Return the (x, y) coordinate for the center point of the cell that contains the specified text.  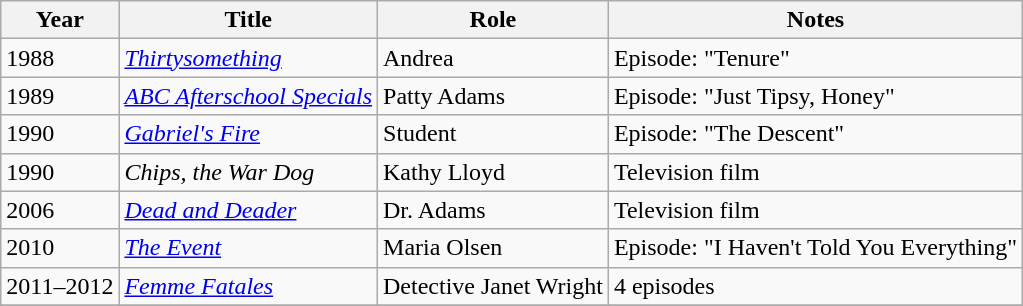
Gabriel's Fire (248, 134)
Femme Fatales (248, 286)
Kathy Lloyd (494, 172)
4 episodes (815, 286)
Episode: "I Haven't Told You Everything" (815, 248)
Student (494, 134)
2010 (60, 248)
Year (60, 20)
2011–2012 (60, 286)
Dr. Adams (494, 210)
Episode: "Just Tipsy, Honey" (815, 96)
The Event (248, 248)
Patty Adams (494, 96)
ABC Afterschool Specials (248, 96)
Dead and Deader (248, 210)
Title (248, 20)
Andrea (494, 58)
Notes (815, 20)
Detective Janet Wright (494, 286)
Maria Olsen (494, 248)
Episode: "The Descent" (815, 134)
Episode: "Tenure" (815, 58)
Role (494, 20)
1989 (60, 96)
1988 (60, 58)
2006 (60, 210)
Thirtysomething (248, 58)
Chips, the War Dog (248, 172)
